Pinpoint the cell where the given text exists, returning its [x, y] midpoint coordinate. 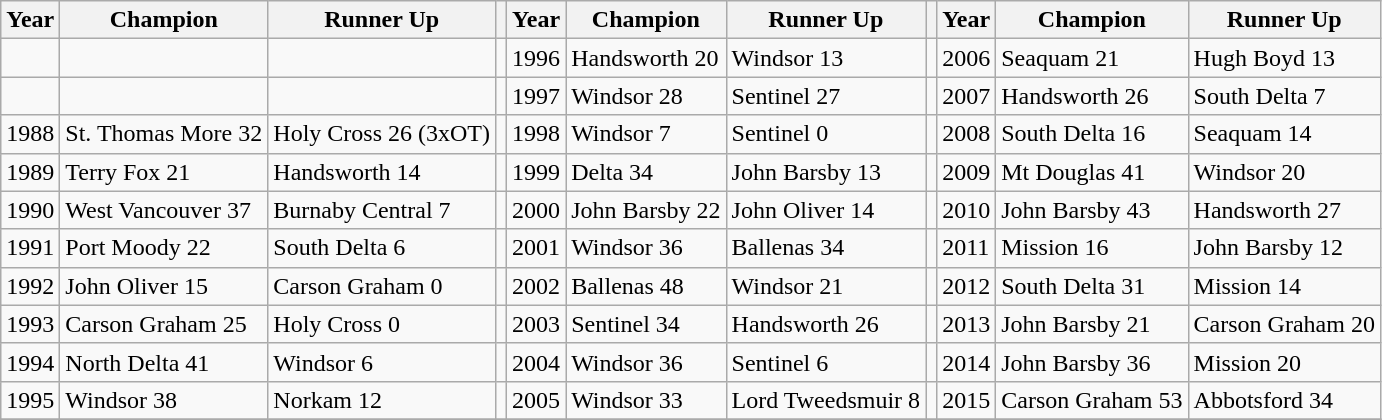
Handsworth 27 [1284, 210]
2015 [966, 400]
Mission 14 [1284, 286]
2009 [966, 172]
2008 [966, 134]
South Delta 7 [1284, 96]
Mission 16 [1092, 248]
John Oliver 15 [164, 286]
2000 [536, 210]
Windsor 38 [164, 400]
Windsor 7 [646, 134]
2006 [966, 58]
Holy Cross 0 [382, 324]
Windsor 21 [826, 286]
2005 [536, 400]
South Delta 6 [382, 248]
2007 [966, 96]
2010 [966, 210]
Holy Cross 26 (3xOT) [382, 134]
Ballenas 48 [646, 286]
Windsor 6 [382, 362]
Windsor 28 [646, 96]
Sentinel 0 [826, 134]
West Vancouver 37 [164, 210]
Sentinel 6 [826, 362]
Abbotsford 34 [1284, 400]
Hugh Boyd 13 [1284, 58]
South Delta 16 [1092, 134]
Seaquam 21 [1092, 58]
2013 [966, 324]
Mission 20 [1284, 362]
Ballenas 34 [826, 248]
South Delta 31 [1092, 286]
Terry Fox 21 [164, 172]
2003 [536, 324]
John Barsby 22 [646, 210]
Carson Graham 53 [1092, 400]
Seaquam 14 [1284, 134]
St. Thomas More 32 [164, 134]
2012 [966, 286]
1998 [536, 134]
1996 [536, 58]
2014 [966, 362]
Windsor 13 [826, 58]
Windsor 33 [646, 400]
Carson Graham 0 [382, 286]
2002 [536, 286]
Carson Graham 20 [1284, 324]
Norkam 12 [382, 400]
1994 [30, 362]
Port Moody 22 [164, 248]
Handsworth 14 [382, 172]
1995 [30, 400]
1992 [30, 286]
1990 [30, 210]
Carson Graham 25 [164, 324]
Mt Douglas 41 [1092, 172]
1989 [30, 172]
1997 [536, 96]
Windsor 20 [1284, 172]
John Barsby 12 [1284, 248]
John Barsby 36 [1092, 362]
1999 [536, 172]
2004 [536, 362]
Lord Tweedsmuir 8 [826, 400]
John Oliver 14 [826, 210]
2011 [966, 248]
John Barsby 13 [826, 172]
2001 [536, 248]
1991 [30, 248]
1993 [30, 324]
1988 [30, 134]
Sentinel 34 [646, 324]
Handsworth 20 [646, 58]
North Delta 41 [164, 362]
John Barsby 21 [1092, 324]
Delta 34 [646, 172]
Burnaby Central 7 [382, 210]
Sentinel 27 [826, 96]
John Barsby 43 [1092, 210]
